Pinpoint the cell where the given text exists, returning its (x, y) midpoint coordinate. 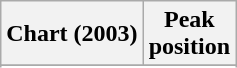
Chart (2003) (72, 34)
Peakposition (189, 34)
